Determine the (X, Y) coordinate at the center of the cell enclosing the given text.  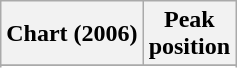
Peakposition (189, 34)
Chart (2006) (72, 34)
